Return the (x, y) coordinate for the center point of the cell that contains the specified text.  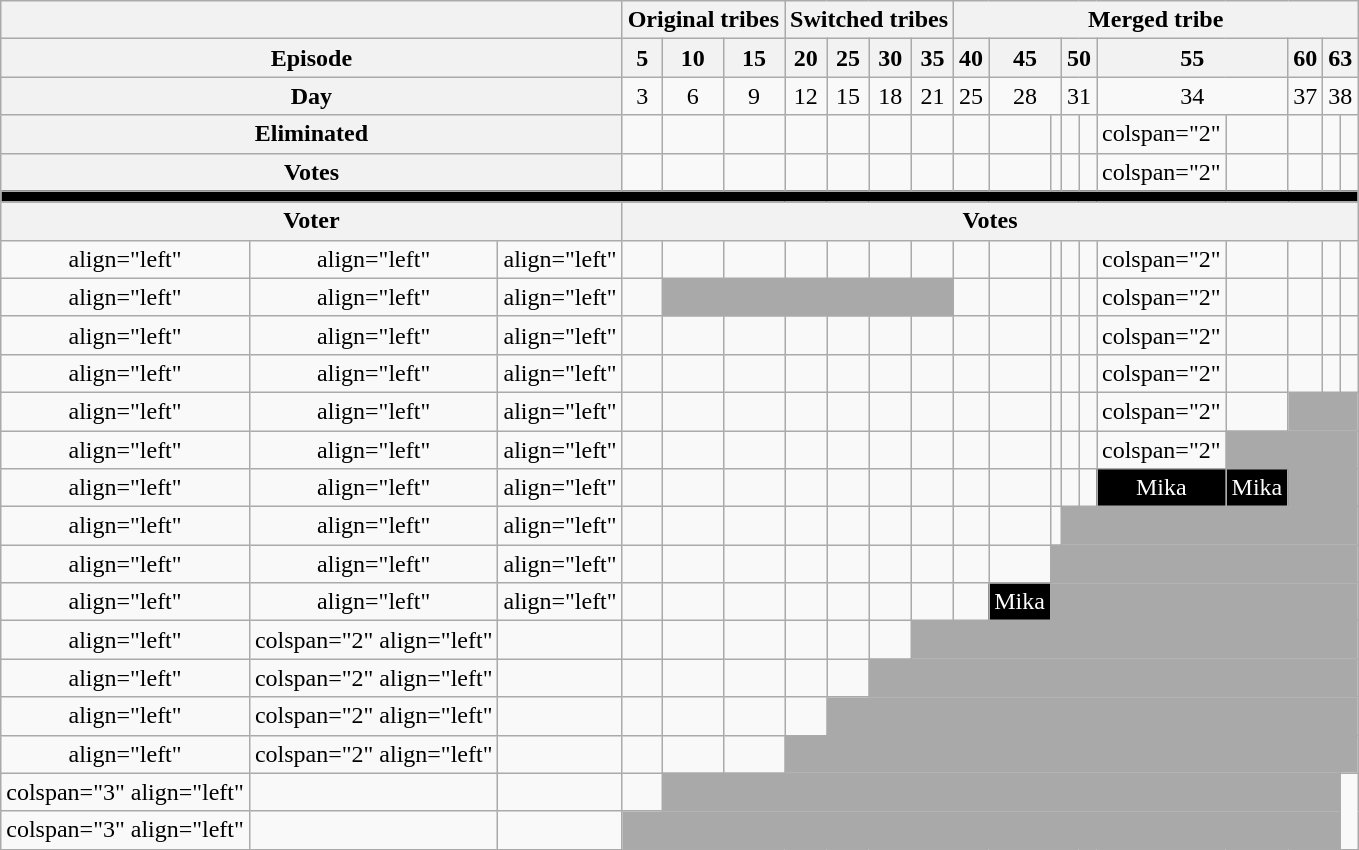
60 (1306, 58)
5 (642, 58)
31 (1078, 96)
30 (890, 58)
34 (1192, 96)
Merged tribe (1156, 20)
Original tribes (703, 20)
3 (642, 96)
50 (1078, 58)
35 (932, 58)
45 (1026, 58)
37 (1306, 96)
6 (692, 96)
28 (1026, 96)
40 (972, 58)
Day (312, 96)
10 (692, 58)
9 (754, 96)
Episode (312, 58)
38 (1340, 96)
Switched tribes (870, 20)
Eliminated (312, 134)
55 (1192, 58)
20 (806, 58)
Voter (312, 221)
63 (1340, 58)
12 (806, 96)
18 (890, 96)
21 (932, 96)
